Return the [x, y] coordinate for the center point of the cell that contains the specified text.  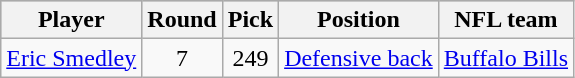
7 [182, 58]
249 [250, 58]
Round [182, 20]
Defensive back [359, 58]
Pick [250, 20]
Position [359, 20]
Buffalo Bills [506, 58]
NFL team [506, 20]
Player [72, 20]
Eric Smedley [72, 58]
